Locate the cell with the specified text and output its [X, Y] center coordinate. 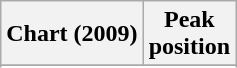
Peakposition [189, 34]
Chart (2009) [72, 34]
